Output the (x, y) coordinate of the center of the cell containing the given text.  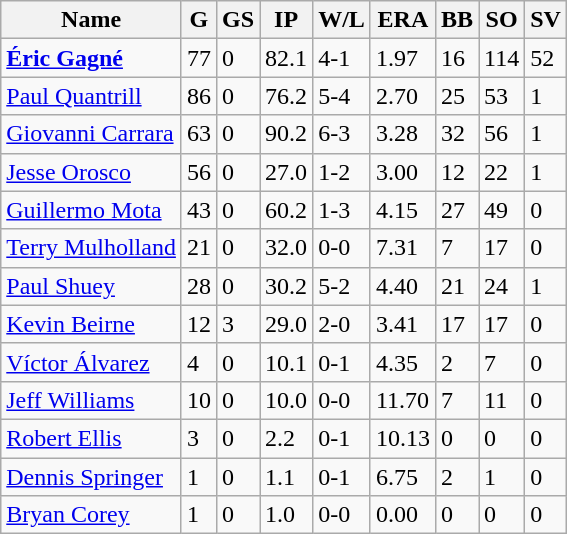
32 (456, 134)
32.0 (286, 248)
5-4 (342, 96)
BB (456, 20)
SO (502, 20)
Terry Mulholland (92, 248)
22 (502, 172)
10.13 (402, 438)
0.00 (402, 515)
Bryan Corey (92, 515)
IP (286, 20)
3.28 (402, 134)
27 (456, 210)
4.35 (402, 362)
G (198, 20)
3.41 (402, 324)
10.0 (286, 400)
29.0 (286, 324)
27.0 (286, 172)
11.70 (402, 400)
Paul Quantrill (92, 96)
49 (502, 210)
86 (198, 96)
53 (502, 96)
1-2 (342, 172)
6.75 (402, 477)
5-2 (342, 286)
82.1 (286, 58)
Víctor Álvarez (92, 362)
Jesse Orosco (92, 172)
10.1 (286, 362)
2-0 (342, 324)
7.31 (402, 248)
ERA (402, 20)
1.1 (286, 477)
43 (198, 210)
Giovanni Carrara (92, 134)
2.70 (402, 96)
4.40 (402, 286)
Name (92, 20)
3.00 (402, 172)
SV (546, 20)
W/L (342, 20)
Kevin Beirne (92, 324)
GS (238, 20)
52 (546, 58)
4-1 (342, 58)
1-3 (342, 210)
Guillermo Mota (92, 210)
Dennis Springer (92, 477)
11 (502, 400)
Paul Shuey (92, 286)
2.2 (286, 438)
24 (502, 286)
114 (502, 58)
Robert Ellis (92, 438)
28 (198, 286)
60.2 (286, 210)
63 (198, 134)
30.2 (286, 286)
4.15 (402, 210)
6-3 (342, 134)
10 (198, 400)
Jeff Williams (92, 400)
76.2 (286, 96)
4 (198, 362)
Éric Gagné (92, 58)
77 (198, 58)
1.0 (286, 515)
16 (456, 58)
90.2 (286, 134)
1.97 (402, 58)
25 (456, 96)
